Return the (X, Y) coordinate for the center point of the cell that contains the specified text.  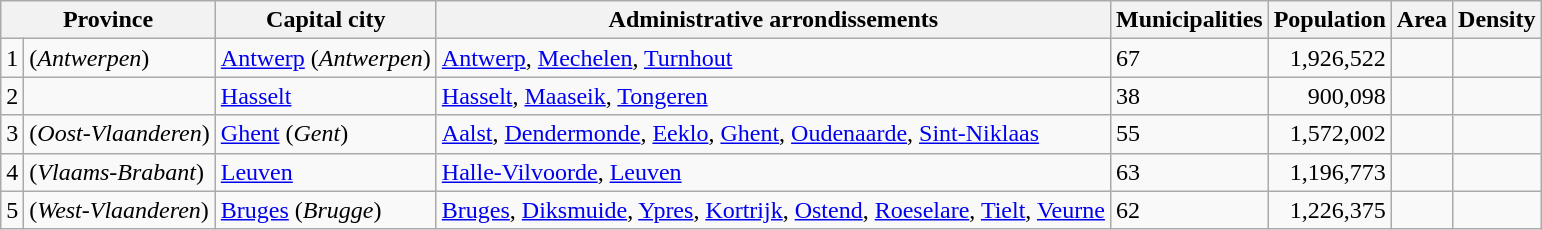
Leuven (326, 172)
Density (1497, 20)
1,572,002 (1330, 134)
4 (12, 172)
38 (1189, 96)
Municipalities (1189, 20)
Capital city (326, 20)
62 (1189, 210)
Bruges (Brugge) (326, 210)
1,926,522 (1330, 58)
Antwerp, Mechelen, Turnhout (773, 58)
(Antwerpen) (120, 58)
1 (12, 58)
Administrative arrondissements (773, 20)
Province (108, 20)
Population (1330, 20)
3 (12, 134)
Aalst, Dendermonde, Eeklo, Ghent, Oudenaarde, Sint-Niklaas (773, 134)
63 (1189, 172)
(West-Vlaanderen) (120, 210)
67 (1189, 58)
Area (1422, 20)
1,226,375 (1330, 210)
1,196,773 (1330, 172)
900,098 (1330, 96)
5 (12, 210)
Bruges, Diksmuide, Ypres, Kortrijk, Ostend, Roeselare, Tielt, Veurne (773, 210)
2 (12, 96)
Antwerp (Antwerpen) (326, 58)
Ghent (Gent) (326, 134)
Halle-Vilvoorde, Leuven (773, 172)
(Oost-Vlaanderen) (120, 134)
Hasselt (326, 96)
Hasselt, Maaseik, Tongeren (773, 96)
55 (1189, 134)
(Vlaams-Brabant) (120, 172)
